Search for the cell housing the specified text and yield its [X, Y] center coordinate. 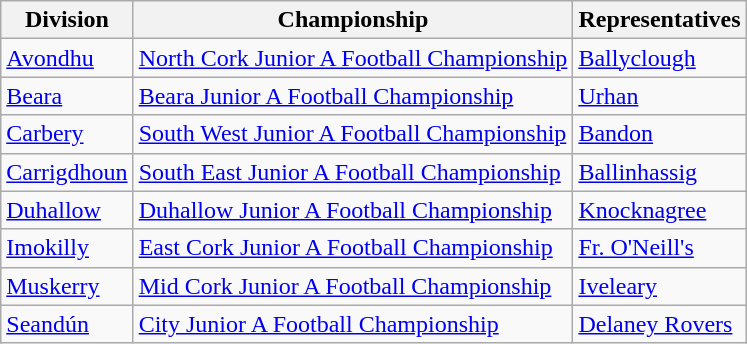
Muskerry [67, 286]
Ballyclough [660, 58]
Urhan [660, 96]
North Cork Junior A Football Championship [353, 58]
East Cork Junior A Football Championship [353, 248]
Beara Junior A Football Championship [353, 96]
Avondhu [67, 58]
Representatives [660, 20]
Bandon [660, 134]
Imokilly [67, 248]
Mid Cork Junior A Football Championship [353, 286]
Duhallow [67, 210]
Duhallow Junior A Football Championship [353, 210]
Division [67, 20]
South East Junior A Football Championship [353, 172]
Carrigdhoun [67, 172]
Ballinhassig [660, 172]
Iveleary [660, 286]
Carbery [67, 134]
Seandún [67, 324]
Delaney Rovers [660, 324]
South West Junior A Football Championship [353, 134]
Knocknagree [660, 210]
City Junior A Football Championship [353, 324]
Championship [353, 20]
Fr. O'Neill's [660, 248]
Beara [67, 96]
